Capture the cell that displays the provided text and extract its (x, y) central coordinate. 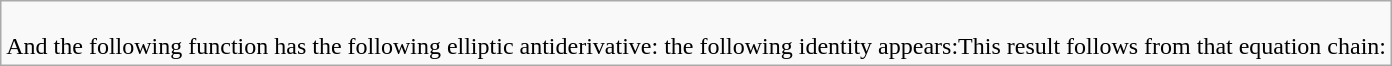
And the following function has the following elliptic antiderivative: the following identity appears:This result follows from that equation chain: (696, 34)
